Identify which cell holds the provided text, then report its [x, y] central coordinate. 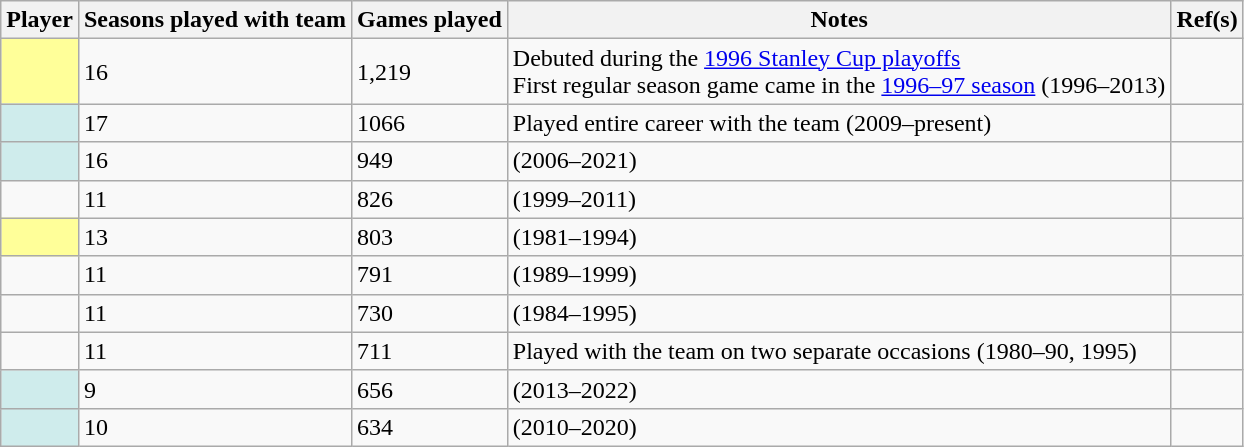
711 [430, 351]
Games played [430, 20]
(1981–1994) [839, 237]
13 [214, 237]
656 [430, 389]
17 [214, 123]
730 [430, 313]
1,219 [430, 72]
Played with the team on two separate occasions (1980–90, 1995) [839, 351]
Seasons played with team [214, 20]
Debuted during the 1996 Stanley Cup playoffsFirst regular season game came in the 1996–97 season (1996–2013) [839, 72]
9 [214, 389]
826 [430, 199]
791 [430, 275]
949 [430, 161]
1066 [430, 123]
803 [430, 237]
634 [430, 427]
Ref(s) [1207, 20]
(1984–1995) [839, 313]
10 [214, 427]
(1999–2011) [839, 199]
Played entire career with the team (2009–present) [839, 123]
Notes [839, 20]
Player [40, 20]
(1989–1999) [839, 275]
(2010–2020) [839, 427]
(2013–2022) [839, 389]
(2006–2021) [839, 161]
